Determine the [X, Y] coordinate at the center of the cell enclosing the given text.  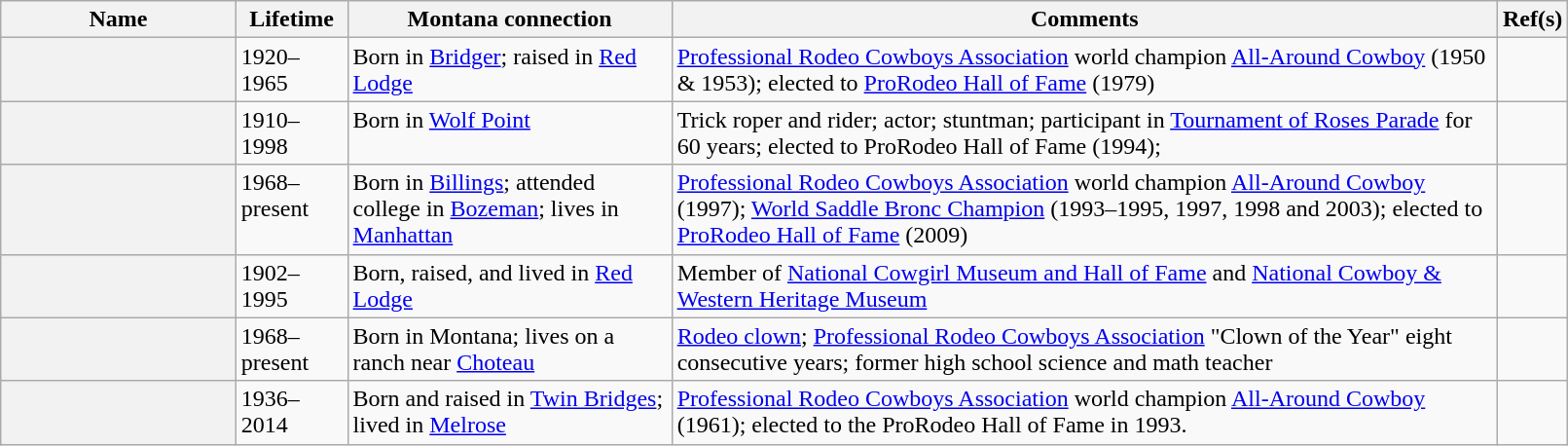
Rodeo clown; Professional Rodeo Cowboys Association "Clown of the Year" eight consecutive years; former high school science and math teacher [1084, 349]
1936–2014 [292, 413]
1902–1995 [292, 286]
Lifetime [292, 19]
Name [119, 19]
Comments [1084, 19]
Montana connection [510, 19]
Professional Rodeo Cowboys Association world champion All-Around Cowboy (1950 & 1953); elected to ProRodeo Hall of Fame (1979) [1084, 70]
Born in Billings; attended college in Bozeman; lives in Manhattan [510, 209]
Born and raised in Twin Bridges; lived in Melrose [510, 413]
Born in Wolf Point [510, 132]
Born, raised, and lived in Red Lodge [510, 286]
1920–1965 [292, 70]
Born in Montana; lives on a ranch near Choteau [510, 349]
Member of National Cowgirl Museum and Hall of Fame and National Cowboy & Western Heritage Museum [1084, 286]
Born in Bridger; raised in Red Lodge [510, 70]
Ref(s) [1532, 19]
Trick roper and rider; actor; stuntman; participant in Tournament of Roses Parade for 60 years; elected to ProRodeo Hall of Fame (1994); [1084, 132]
Professional Rodeo Cowboys Association world champion All-Around Cowboy (1961); elected to the ProRodeo Hall of Fame in 1993. [1084, 413]
1910–1998 [292, 132]
